For the text-containing cell, return its midpoint in [x, y] coordinate format. 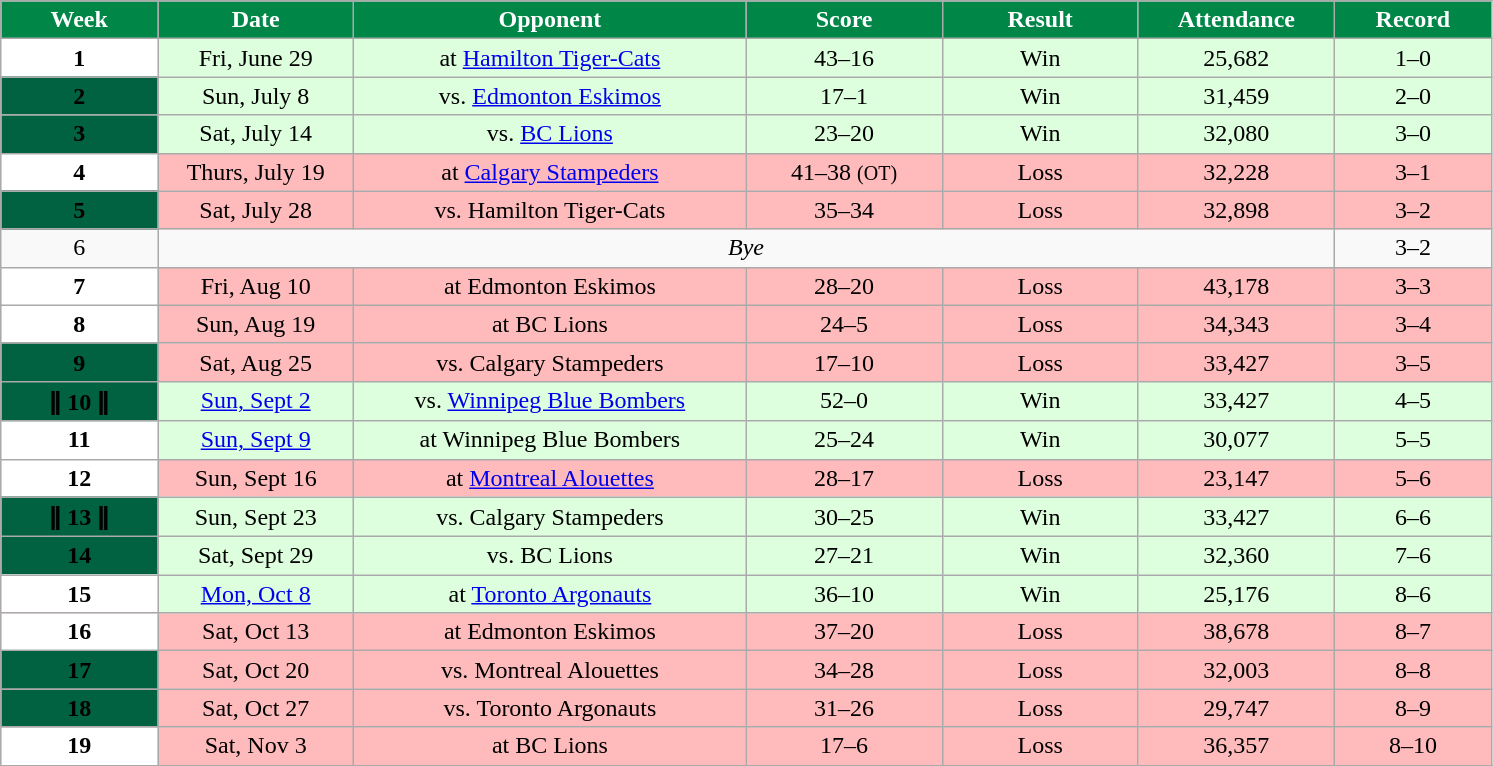
3 [80, 134]
at Winnipeg Blue Bombers [550, 440]
8–10 [1412, 746]
4 [80, 172]
32,080 [1236, 134]
30–25 [844, 517]
17–10 [844, 362]
35–34 [844, 210]
28–17 [844, 478]
8–9 [1412, 708]
1–0 [1412, 58]
6–6 [1412, 517]
at Hamilton Tiger-Cats [550, 58]
8 [80, 324]
27–21 [844, 556]
25–24 [844, 440]
at Toronto Argonauts [550, 594]
vs. Winnipeg Blue Bombers [550, 401]
Sat, Oct 13 [256, 632]
Sat, Nov 3 [256, 746]
Sun, Sept 2 [256, 401]
12 [80, 478]
Date [256, 20]
7 [80, 286]
36,357 [1236, 746]
8–8 [1412, 670]
31,459 [1236, 96]
Sun, Sept 16 [256, 478]
43,178 [1236, 286]
4–5 [1412, 401]
3–4 [1412, 324]
Mon, Oct 8 [256, 594]
2 [80, 96]
ǁ 10 ǁ [80, 401]
vs. Montreal Alouettes [550, 670]
3–1 [1412, 172]
6 [80, 248]
17 [80, 670]
5 [80, 210]
at Calgary Stampeders [550, 172]
2–0 [1412, 96]
at Montreal Alouettes [550, 478]
Score [844, 20]
32,898 [1236, 210]
32,360 [1236, 556]
43–16 [844, 58]
1 [80, 58]
11 [80, 440]
32,228 [1236, 172]
vs. Edmonton Eskimos [550, 96]
34–28 [844, 670]
Thurs, July 19 [256, 172]
8–7 [1412, 632]
52–0 [844, 401]
Sun, Sept 9 [256, 440]
9 [80, 362]
41–38 (OT) [844, 172]
34,343 [1236, 324]
17–6 [844, 746]
3–0 [1412, 134]
vs. Hamilton Tiger-Cats [550, 210]
25,682 [1236, 58]
17–1 [844, 96]
7–6 [1412, 556]
Attendance [1236, 20]
Record [1412, 20]
32,003 [1236, 670]
Sat, Sept 29 [256, 556]
28–20 [844, 286]
3–3 [1412, 286]
Fri, June 29 [256, 58]
31–26 [844, 708]
Sun, Aug 19 [256, 324]
5–5 [1412, 440]
Opponent [550, 20]
3–5 [1412, 362]
ǁ 13 ǁ [80, 517]
Week [80, 20]
24–5 [844, 324]
23–20 [844, 134]
Fri, Aug 10 [256, 286]
vs. Toronto Argonauts [550, 708]
25,176 [1236, 594]
37–20 [844, 632]
5–6 [1412, 478]
16 [80, 632]
14 [80, 556]
Sat, July 28 [256, 210]
Sat, Oct 20 [256, 670]
23,147 [1236, 478]
18 [80, 708]
Sun, Sept 23 [256, 517]
38,678 [1236, 632]
Sat, Oct 27 [256, 708]
29,747 [1236, 708]
Bye [746, 248]
Sat, Aug 25 [256, 362]
8–6 [1412, 594]
15 [80, 594]
Sun, July 8 [256, 96]
Result [1040, 20]
Sat, July 14 [256, 134]
19 [80, 746]
30,077 [1236, 440]
36–10 [844, 594]
